Locate the cell with the specified text and output its [X, Y] center coordinate. 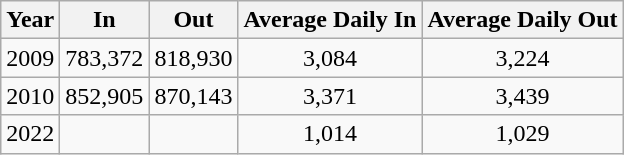
In [104, 20]
Out [194, 20]
2010 [30, 96]
852,905 [104, 96]
1,014 [330, 134]
Average Daily In [330, 20]
3,084 [330, 58]
3,224 [522, 58]
1,029 [522, 134]
Year [30, 20]
3,439 [522, 96]
3,371 [330, 96]
2009 [30, 58]
2022 [30, 134]
870,143 [194, 96]
Average Daily Out [522, 20]
783,372 [104, 58]
818,930 [194, 58]
